Return the (X, Y) coordinate for the center point of the cell that contains the specified text.  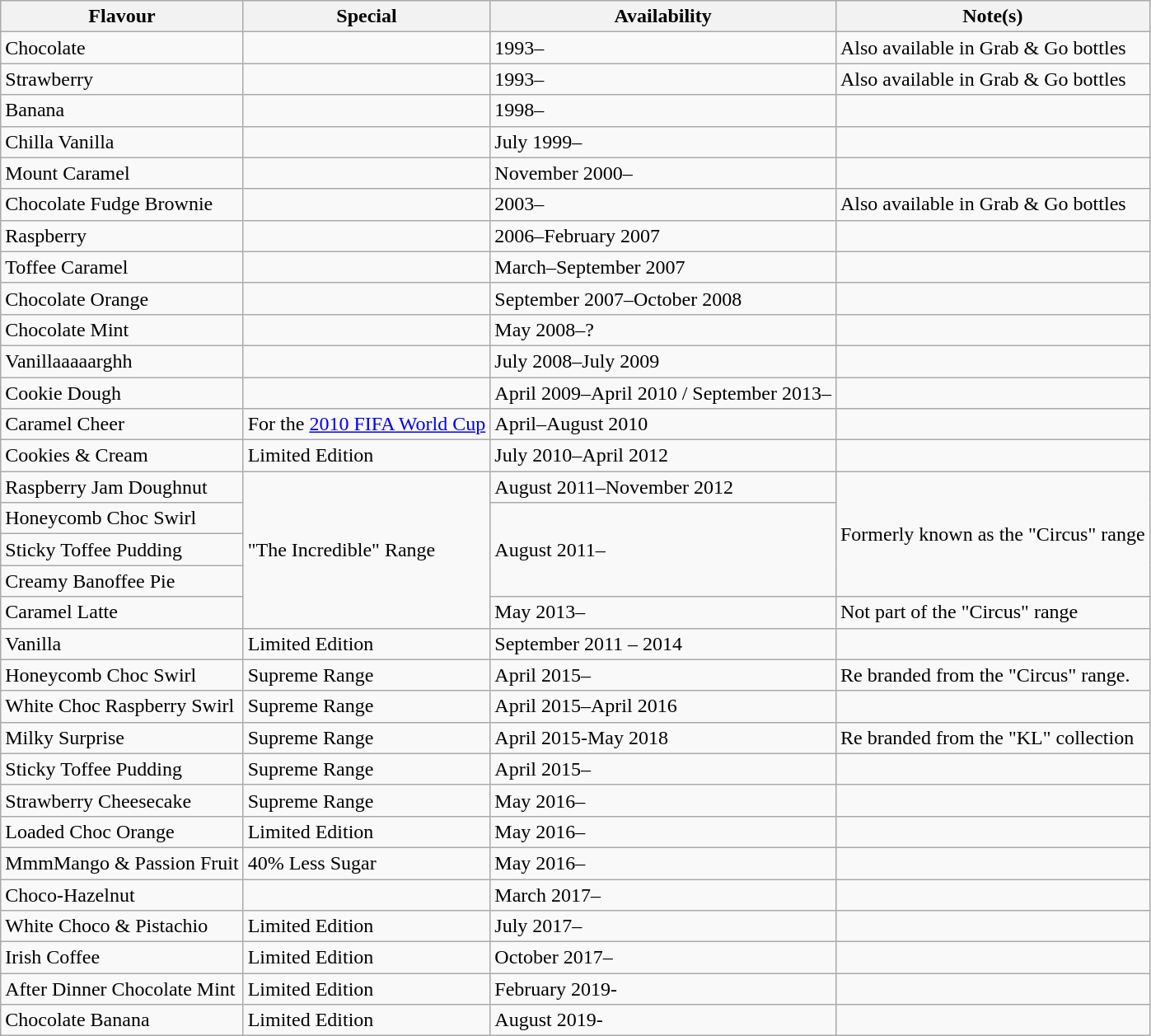
Loaded Choc Orange (122, 832)
Chocolate (122, 48)
Note(s) (992, 16)
Cookies & Cream (122, 456)
July 2017– (663, 926)
Chocolate Banana (122, 1020)
White Choco & Pistachio (122, 926)
May 2008–? (663, 330)
Formerly known as the "Circus" range (992, 534)
November 2000– (663, 173)
May 2013– (663, 612)
March–September 2007 (663, 267)
Re branded from the "Circus" range. (992, 675)
Chilla Vanilla (122, 142)
Special (367, 16)
Chocolate Fudge Brownie (122, 204)
Availability (663, 16)
September 2011 – 2014 (663, 644)
MmmMango & Passion Fruit (122, 863)
March 2017– (663, 894)
1998– (663, 110)
Chocolate Mint (122, 330)
July 2008–July 2009 (663, 361)
Milky Surprise (122, 738)
2006–February 2007 (663, 236)
Cookie Dough (122, 393)
August 2011– (663, 550)
Re branded from the "KL" collection (992, 738)
Mount Caramel (122, 173)
April 2015–April 2016 (663, 706)
April 2009–April 2010 / September 2013– (663, 393)
September 2007–October 2008 (663, 298)
Vanilla (122, 644)
Vanillaaaaarghh (122, 361)
October 2017– (663, 958)
"The Incredible" Range (367, 550)
2003– (663, 204)
Toffee Caramel (122, 267)
40% Less Sugar (367, 863)
Raspberry Jam Doughnut (122, 487)
For the 2010 FIFA World Cup (367, 424)
July 1999– (663, 142)
Raspberry (122, 236)
August 2019- (663, 1020)
White Choc Raspberry Swirl (122, 706)
Choco-Hazelnut (122, 894)
April 2015-May 2018 (663, 738)
Caramel Cheer (122, 424)
Not part of the "Circus" range (992, 612)
July 2010–April 2012 (663, 456)
After Dinner Chocolate Mint (122, 989)
Irish Coffee (122, 958)
Caramel Latte (122, 612)
Strawberry Cheesecake (122, 800)
Strawberry (122, 79)
Creamy Banoffee Pie (122, 581)
August 2011–November 2012 (663, 487)
February 2019- (663, 989)
April–August 2010 (663, 424)
Banana (122, 110)
Flavour (122, 16)
Chocolate Orange (122, 298)
